Return the (X, Y) coordinate for the center point of the cell that contains the specified text.  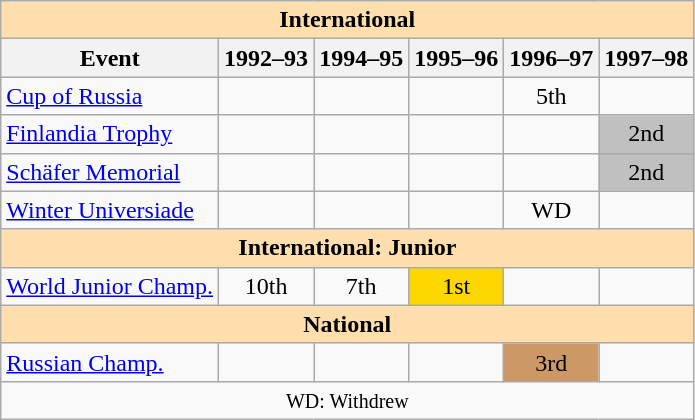
Russian Champ. (110, 362)
1996–97 (552, 58)
Event (110, 58)
1992–93 (266, 58)
7th (362, 286)
WD: Withdrew (348, 400)
1997–98 (646, 58)
International (348, 20)
1995–96 (456, 58)
Finlandia Trophy (110, 134)
10th (266, 286)
World Junior Champ. (110, 286)
1st (456, 286)
3rd (552, 362)
5th (552, 96)
National (348, 324)
WD (552, 210)
Schäfer Memorial (110, 172)
Cup of Russia (110, 96)
International: Junior (348, 248)
1994–95 (362, 58)
Winter Universiade (110, 210)
